From the cell containing the given text, extract its center point as [X, Y] coordinate. 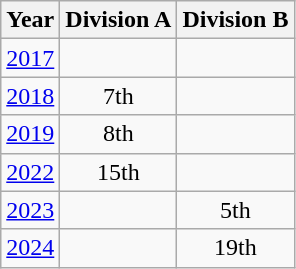
8th [118, 134]
2022 [30, 172]
Year [30, 20]
7th [118, 96]
2019 [30, 134]
2017 [30, 58]
19th [236, 248]
Division A [118, 20]
5th [236, 210]
2018 [30, 96]
2023 [30, 210]
2024 [30, 248]
Division B [236, 20]
15th [118, 172]
